Pinpoint the cell where the given text exists, returning its [X, Y] midpoint coordinate. 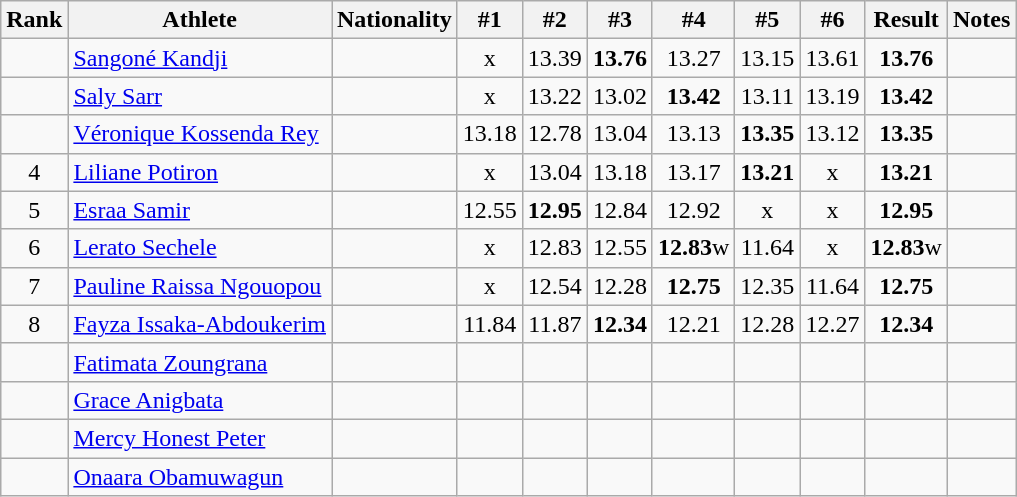
Lerato Sechele [200, 248]
13.15 [768, 58]
13.11 [768, 96]
Notes [981, 20]
8 [34, 324]
13.39 [554, 58]
11.84 [490, 324]
13.61 [832, 58]
12.27 [832, 324]
12.21 [693, 324]
13.22 [554, 96]
7 [34, 286]
Saly Sarr [200, 96]
Véronique Kossenda Rey [200, 134]
Mercy Honest Peter [200, 438]
#6 [832, 20]
Nationality [395, 20]
13.27 [693, 58]
Pauline Raissa Ngouopou [200, 286]
6 [34, 248]
12.84 [620, 210]
Grace Anigbata [200, 400]
12.92 [693, 210]
#3 [620, 20]
Result [906, 20]
4 [34, 172]
13.17 [693, 172]
5 [34, 210]
12.78 [554, 134]
#1 [490, 20]
13.13 [693, 134]
Liliane Potiron [200, 172]
13.12 [832, 134]
#5 [768, 20]
Fayza Issaka-Abdoukerim [200, 324]
Rank [34, 20]
#2 [554, 20]
#4 [693, 20]
13.02 [620, 96]
Fatimata Zoungrana [200, 362]
Onaara Obamuwagun [200, 477]
11.87 [554, 324]
Esraa Samir [200, 210]
Athlete [200, 20]
12.35 [768, 286]
12.83 [554, 248]
12.54 [554, 286]
13.19 [832, 96]
Sangoné Kandji [200, 58]
